For the text-containing cell, return its midpoint in [X, Y] coordinate format. 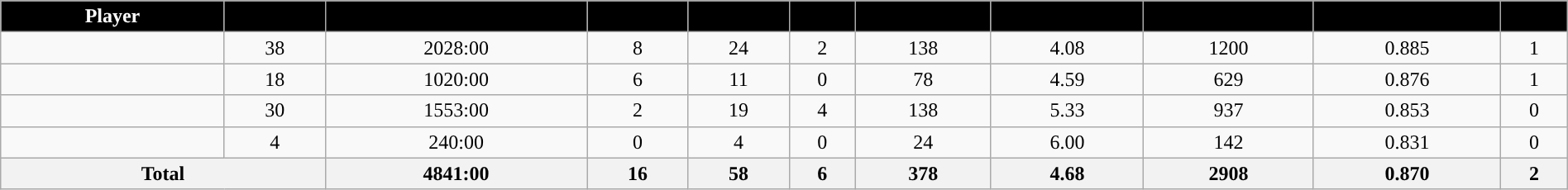
0.876 [1407, 79]
378 [923, 173]
19 [739, 111]
Total [163, 173]
2028:00 [457, 48]
1200 [1229, 48]
4.59 [1067, 79]
1553:00 [457, 111]
8 [638, 48]
142 [1229, 142]
6.00 [1067, 142]
16 [638, 173]
58 [739, 173]
1020:00 [457, 79]
937 [1229, 111]
Player [112, 17]
18 [275, 79]
4841:00 [457, 173]
5.33 [1067, 111]
240:00 [457, 142]
38 [275, 48]
0.870 [1407, 173]
11 [739, 79]
78 [923, 79]
0.831 [1407, 142]
0.885 [1407, 48]
2908 [1229, 173]
0.853 [1407, 111]
4.08 [1067, 48]
30 [275, 111]
629 [1229, 79]
4.68 [1067, 173]
